Detect which cell encompasses the target text, then output its (X, Y) center coordinate. 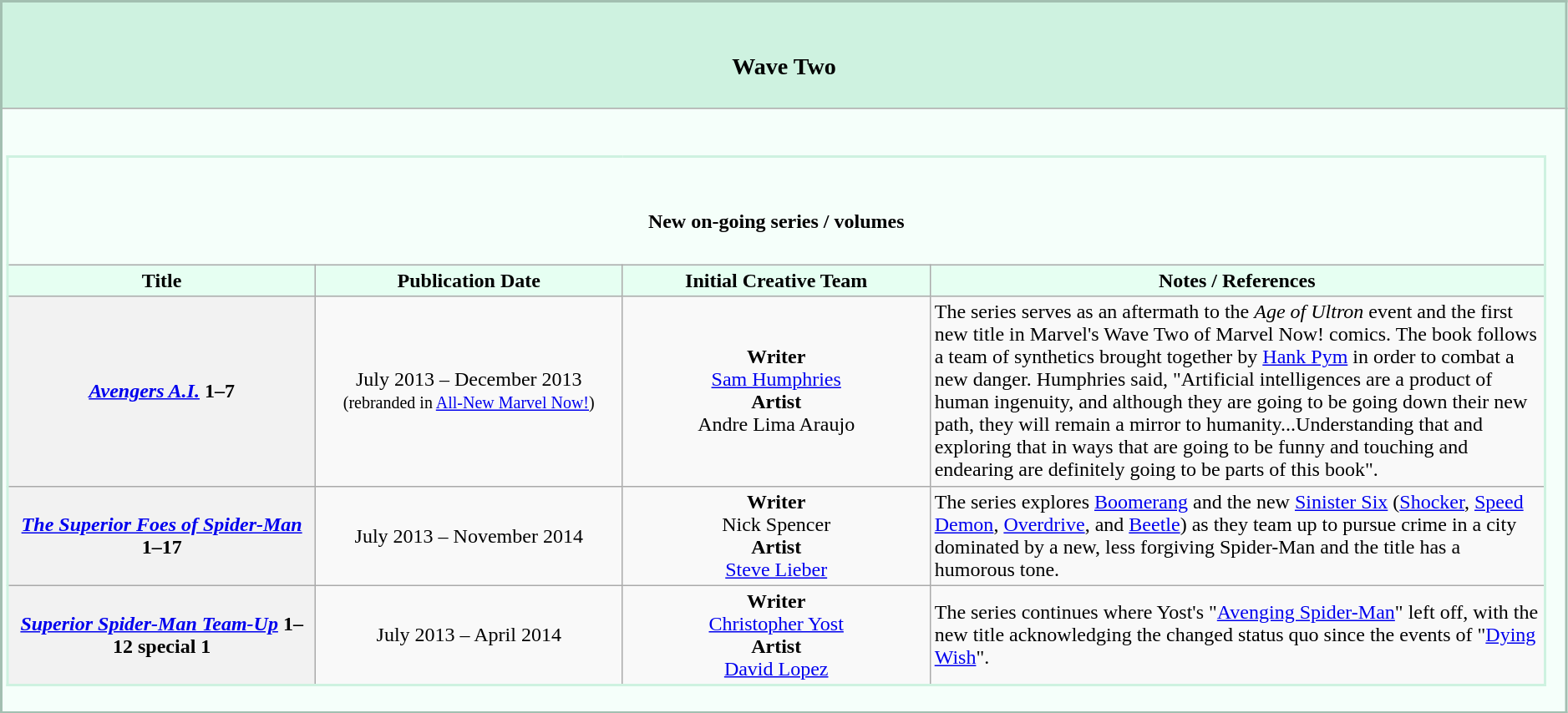
The Superior Foes of Spider-Man 1–17 (161, 536)
Wave Two (784, 55)
WriterChristopher YostArtistDavid Lopez (776, 635)
WriterNick SpencerArtistSteve Lieber (776, 536)
Initial Creative Team (776, 281)
July 2013 – April 2014 (469, 635)
New on-going series / volumes (776, 211)
Superior Spider-Man Team-Up 1–12 special 1 (161, 635)
WriterSam HumphriesArtistAndre Lima Araujo (776, 391)
July 2013 – December 2013(rebranded in All-New Marvel Now!) (469, 391)
Avengers A.I. 1–7 (161, 391)
Title (161, 281)
July 2013 – November 2014 (469, 536)
Publication Date (469, 281)
Notes / References (1237, 281)
